From the cell containing the given text, extract its center point as (x, y) coordinate. 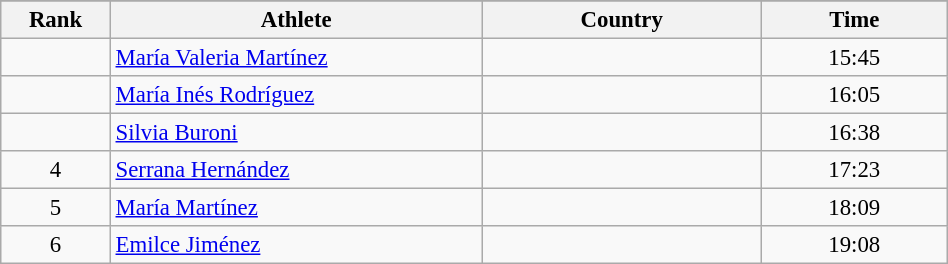
16:05 (854, 95)
Athlete (296, 20)
18:09 (854, 208)
Serrana Hernández (296, 170)
4 (56, 170)
19:08 (854, 245)
15:45 (854, 58)
María Martínez (296, 208)
Emilce Jiménez (296, 245)
5 (56, 208)
Silvia Buroni (296, 133)
6 (56, 245)
16:38 (854, 133)
17:23 (854, 170)
María Inés Rodríguez (296, 95)
Time (854, 20)
Rank (56, 20)
Country (622, 20)
María Valeria Martínez (296, 58)
